Extract the (x, y) coordinate from the center of the cell holding the provided text.  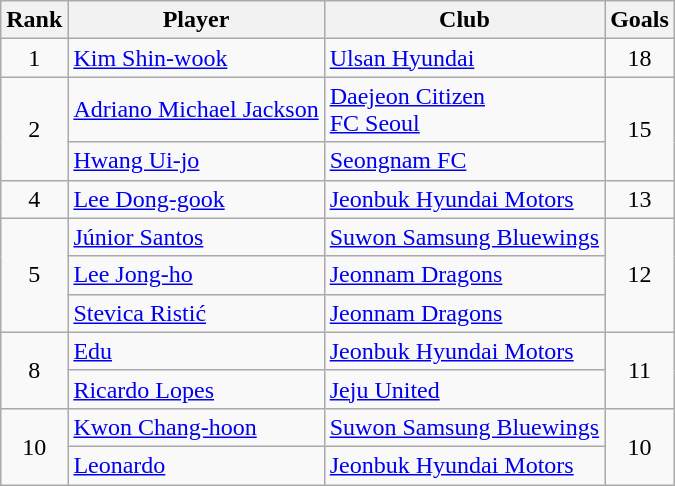
Kwon Chang-hoon (196, 427)
Edu (196, 351)
Ulsan Hyundai (464, 58)
Kim Shin-wook (196, 58)
2 (34, 128)
13 (640, 199)
18 (640, 58)
Goals (640, 20)
8 (34, 370)
4 (34, 199)
Adriano Michael Jackson (196, 110)
Stevica Ristić (196, 313)
12 (640, 275)
Hwang Ui-jo (196, 161)
Rank (34, 20)
Júnior Santos (196, 237)
Ricardo Lopes (196, 389)
Lee Dong-gook (196, 199)
Player (196, 20)
Jeju United (464, 389)
15 (640, 128)
Seongnam FC (464, 161)
Daejeon Citizen FC Seoul (464, 110)
11 (640, 370)
Club (464, 20)
5 (34, 275)
Lee Jong-ho (196, 275)
Leonardo (196, 465)
1 (34, 58)
